Search for the cell housing the specified text and yield its (x, y) center coordinate. 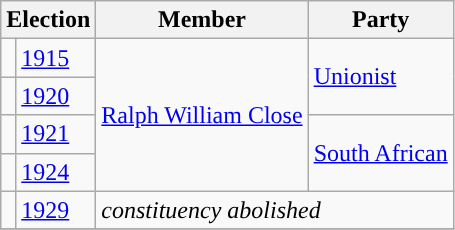
Ralph William Close (202, 115)
constituency abolished (274, 210)
1920 (56, 96)
1921 (56, 134)
Unionist (380, 77)
1929 (56, 210)
Election (48, 20)
South African (380, 153)
1915 (56, 58)
1924 (56, 172)
Party (380, 20)
Member (202, 20)
